Return the (x, y) coordinate for the center point of the cell that contains the specified text.  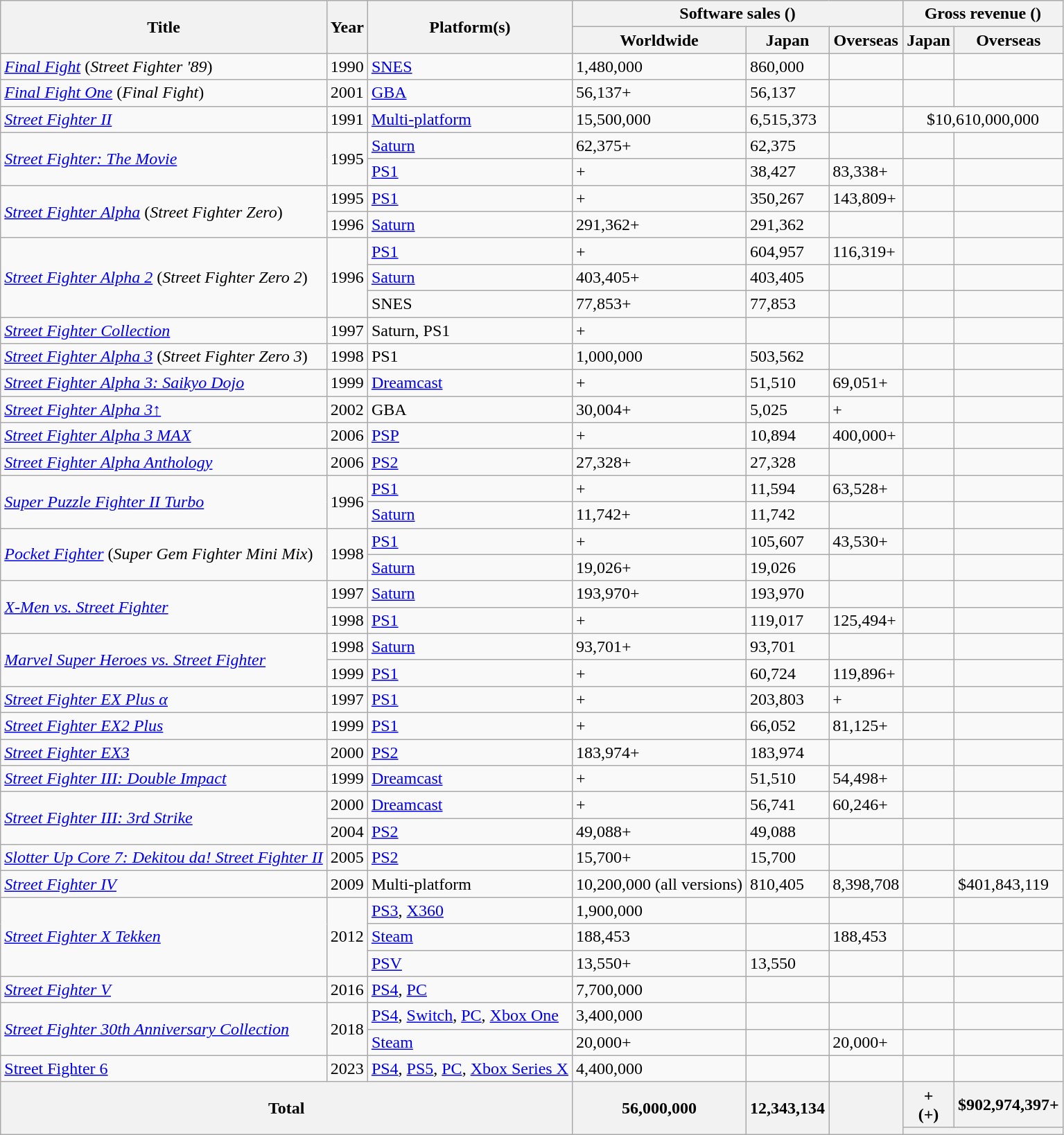
19,026 (787, 567)
62,375+ (659, 146)
54,498+ (866, 779)
49,088 (787, 832)
PSP (470, 436)
105,607 (787, 541)
30,004+ (659, 410)
27,328 (787, 462)
193,970 (787, 594)
4,400,000 (659, 1068)
7,700,000 (659, 989)
83,338+ (866, 172)
56,137+ (659, 93)
56,137 (787, 93)
+ (+) (929, 1105)
15,700+ (659, 858)
6,515,373 (787, 119)
Street Fighter III: 3rd Strike (164, 818)
Street Fighter EX Plus α (164, 699)
Street Fighter Alpha 3: Saikyo Dojo (164, 383)
Marvel Super Heroes vs. Street Fighter (164, 660)
183,974+ (659, 752)
Software sales () (738, 14)
1,480,000 (659, 67)
11,594 (787, 489)
Worldwide (659, 40)
60,246+ (866, 805)
400,000+ (866, 436)
15,700 (787, 858)
PS4, Switch, PC, Xbox One (470, 1016)
8,398,708 (866, 884)
Final Fight One (Final Fight) (164, 93)
2004 (347, 832)
2023 (347, 1068)
63,528+ (866, 489)
Street Fighter X Tekken (164, 937)
1,900,000 (659, 910)
$902,974,397+ (1008, 1105)
10,894 (787, 436)
56,741 (787, 805)
193,970+ (659, 594)
15,500,000 (659, 119)
Total (287, 1108)
12,343,134 (787, 1108)
11,742 (787, 515)
19,026+ (659, 567)
2018 (347, 1029)
PS3, X360 (470, 910)
203,803 (787, 699)
81,125+ (866, 725)
3,400,000 (659, 1016)
604,957 (787, 251)
93,701+ (659, 646)
Street Fighter IV (164, 884)
2005 (347, 858)
Street Fighter EX3 (164, 752)
291,362 (787, 225)
Street Fighter: The Movie (164, 159)
Street Fighter Alpha 2 (Street Fighter Zero 2) (164, 277)
43,530+ (866, 541)
Street Fighter III: Double Impact (164, 779)
2012 (347, 937)
$10,610,000,000 (983, 119)
Slotter Up Core 7: Dekitou da! Street Fighter II (164, 858)
Street Fighter 6 (164, 1068)
Street Fighter Alpha 3 (Street Fighter Zero 3) (164, 357)
Street Fighter Alpha 3 MAX (164, 436)
183,974 (787, 752)
2001 (347, 93)
13,550+ (659, 963)
69,051+ (866, 383)
13,550 (787, 963)
143,809+ (866, 198)
56,000,000 (659, 1108)
5,025 (787, 410)
125,494+ (866, 620)
291,362+ (659, 225)
Street Fighter V (164, 989)
Street Fighter Alpha Anthology (164, 462)
Saturn, PS1 (470, 331)
PS4, PC (470, 989)
93,701 (787, 646)
$401,843,119 (1008, 884)
2002 (347, 410)
119,017 (787, 620)
860,000 (787, 67)
66,052 (787, 725)
Street Fighter Alpha 3↑ (164, 410)
116,319+ (866, 251)
1,000,000 (659, 357)
Final Fight (Street Fighter '89) (164, 67)
119,896+ (866, 673)
Street Fighter 30th Anniversary Collection (164, 1029)
Platform(s) (470, 27)
403,405+ (659, 277)
2009 (347, 884)
49,088+ (659, 832)
10,200,000 (all versions) (659, 884)
Super Puzzle Fighter II Turbo (164, 502)
77,853+ (659, 303)
PS4, PS5, PC, Xbox Series X (470, 1068)
Title (164, 27)
11,742+ (659, 515)
27,328+ (659, 462)
403,405 (787, 277)
60,724 (787, 673)
38,427 (787, 172)
810,405 (787, 884)
Pocket Fighter (Super Gem Fighter Mini Mix) (164, 554)
PSV (470, 963)
Street Fighter II (164, 119)
Gross revenue () (983, 14)
350,267 (787, 198)
77,853 (787, 303)
Street Fighter Alpha (Street Fighter Zero) (164, 211)
Street Fighter EX2 Plus (164, 725)
1991 (347, 119)
Year (347, 27)
Street Fighter Collection (164, 331)
X-Men vs. Street Fighter (164, 607)
62,375 (787, 146)
2016 (347, 989)
503,562 (787, 357)
1990 (347, 67)
